Search for the cell housing the specified text and yield its (X, Y) center coordinate. 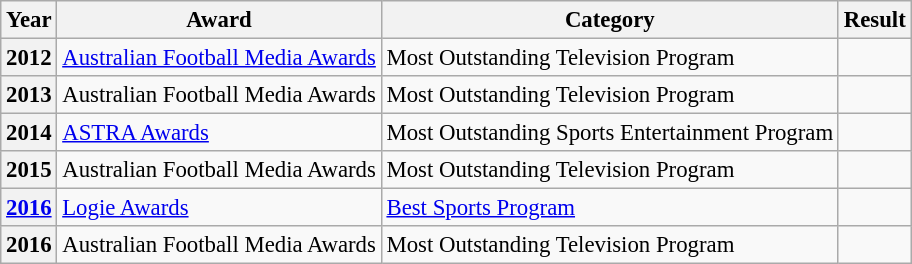
Most Outstanding Sports Entertainment Program (610, 133)
Best Sports Program (610, 208)
Award (219, 20)
2012 (29, 58)
ASTRA Awards (219, 133)
2013 (29, 95)
Logie Awards (219, 208)
Category (610, 20)
2015 (29, 170)
2014 (29, 133)
Year (29, 20)
Result (874, 20)
